Provide the [x, y] coordinate of the cell's center where the given text is located.  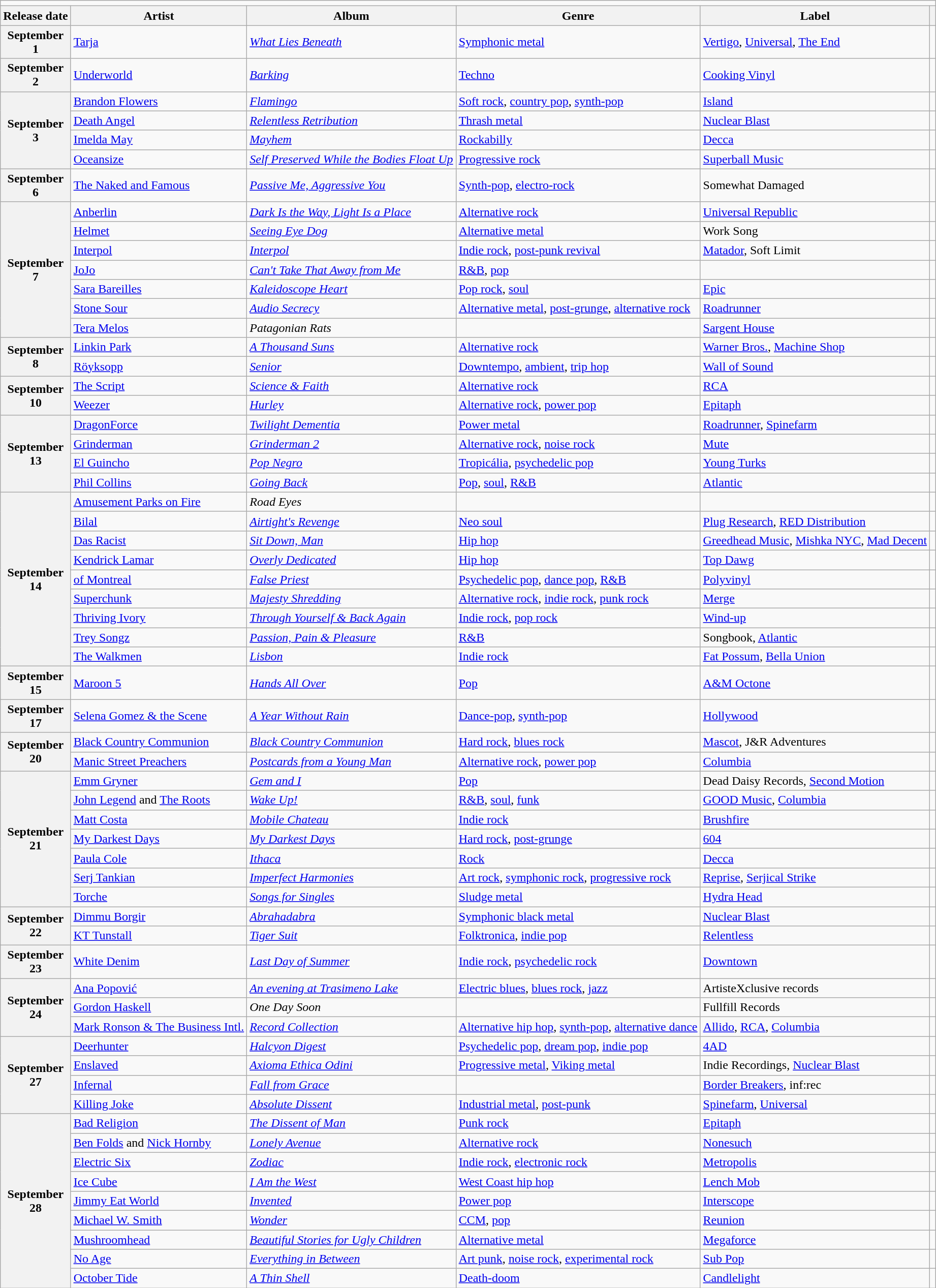
Sub Pop [815, 1259]
Selena Gomez & the Scene [159, 716]
September3 [36, 130]
Torche [159, 897]
Album [352, 16]
Maroon 5 [159, 683]
September21 [36, 839]
Grinderman [159, 444]
A Thousand Suns [352, 347]
Indie Recordings, Nuclear Blast [815, 1065]
Jimmy Eat World [159, 1201]
Art rock, symphonic rock, progressive rock [578, 877]
Relentless Retribution [352, 120]
R&B, pop [578, 270]
Mute [815, 444]
Rock [578, 858]
Spinefarm, Universal [815, 1104]
Progressive metal, Viking metal [578, 1065]
Rockabilly [578, 140]
Absolute Dissent [352, 1104]
Halcyon Digest [352, 1046]
RCA [815, 386]
Industrial metal, post-punk [578, 1104]
Mushroomhead [159, 1240]
Epic [815, 289]
Psychedelic pop, dance pop, R&B [578, 579]
Hurley [352, 405]
Columbia [815, 761]
Neo soul [578, 521]
Thriving Ivory [159, 618]
Postcards from a Young Man [352, 761]
A Thin Shell [352, 1278]
Polyvinyl [815, 579]
The Walkmen [159, 657]
Artist [159, 16]
Genre [578, 16]
Through Yourself & Back Again [352, 618]
Downtown [815, 962]
Wonder [352, 1220]
CCM, pop [578, 1220]
Record Collection [352, 1027]
September27 [36, 1075]
Dead Daisy Records, Second Motion [815, 781]
Beautiful Stories for Ugly Children [352, 1240]
Science & Faith [352, 386]
Sit Down, Man [352, 540]
Electric Six [159, 1162]
False Priest [352, 579]
Dark Is the Way, Light Is a Place [352, 211]
Symphonic black metal [578, 916]
Hydra Head [815, 897]
Ice Cube [159, 1181]
Helmet [159, 231]
No Age [159, 1259]
What Lies Beneath [352, 42]
September28 [36, 1201]
Relentless [815, 936]
Mobile Chateau [352, 819]
Invented [352, 1201]
Greedhead Music, Mishka NYC, Mad Decent [815, 540]
I Am the West [352, 1181]
Das Racist [159, 540]
September13 [36, 453]
DragonForce [159, 424]
Grinderman 2 [352, 444]
September1 [36, 42]
Candlelight [815, 1278]
Oceansize [159, 159]
Downtempo, ambient, trip hop [578, 366]
Indie rock, post-punk revival [578, 250]
Pop, soul, R&B [578, 482]
Gem and I [352, 781]
Abrahadabra [352, 916]
Matt Costa [159, 819]
September2 [36, 75]
Amusement Parks on Fire [159, 502]
Metropolis [815, 1162]
Release date [36, 16]
Young Turks [815, 463]
Roadrunner [815, 309]
September23 [36, 962]
Fat Possum, Bella Union [815, 657]
Axioma Ethica Odini [352, 1065]
Linkin Park [159, 347]
Tera Melos [159, 328]
Nonesuch [815, 1143]
Pop Negro [352, 463]
Border Breakers, inf:rec [815, 1085]
Death Angel [159, 120]
September22 [36, 926]
Symphonic metal [578, 42]
October Tide [159, 1278]
Hands All Over [352, 683]
An evening at Trasimeno Lake [352, 988]
Art punk, noise rock, experimental rock [578, 1259]
R&B [578, 637]
Indie rock, pop rock [578, 618]
Fall from Grace [352, 1085]
Road Eyes [352, 502]
ArtisteXclusive records [815, 988]
September10 [36, 395]
Ana Popović [159, 988]
Deerhunter [159, 1046]
September6 [36, 185]
Universal Republic [815, 211]
Enslaved [159, 1065]
Röyksopp [159, 366]
GOOD Music, Columbia [815, 800]
Dance-pop, synth-pop [578, 716]
Tropicália, psychedelic pop [578, 463]
Power pop [578, 1201]
Stone Sour [159, 309]
Work Song [815, 231]
Last Day of Summer [352, 962]
Lench Mob [815, 1181]
Overly Dedicated [352, 560]
September15 [36, 683]
604 [815, 839]
Thrash metal [578, 120]
Weezer [159, 405]
of Montreal [159, 579]
El Guincho [159, 463]
Megaforce [815, 1240]
Going Back [352, 482]
Progressive rock [578, 159]
Interscope [815, 1201]
September7 [36, 269]
Merge [815, 599]
Allido, RCA, Columbia [815, 1027]
Passion, Pain & Pleasure [352, 637]
R&B, soul, funk [578, 800]
JoJo [159, 270]
Sara Bareilles [159, 289]
Underworld [159, 75]
A&M Octone [815, 683]
Phil Collins [159, 482]
Brushfire [815, 819]
Everything in Between [352, 1259]
Tarja [159, 42]
Paula Cole [159, 858]
Hard rock, post-grunge [578, 839]
September24 [36, 1007]
Manic Street Preachers [159, 761]
Songs for Singles [352, 897]
Zodiac [352, 1162]
Psychedelic pop, dream pop, indie pop [578, 1046]
Bilal [159, 521]
Punk rock [578, 1123]
White Denim [159, 962]
Kendrick Lamar [159, 560]
Reunion [815, 1220]
September14 [36, 579]
Label [815, 16]
Warner Bros., Machine Shop [815, 347]
Emm Gryner [159, 781]
Folktronica, indie pop [578, 936]
Power metal [578, 424]
Wall of Sound [815, 366]
Cooking Vinyl [815, 75]
The Dissent of Man [352, 1123]
Imperfect Harmonies [352, 877]
Bad Religion [159, 1123]
Self Preserved While the Bodies Float Up [352, 159]
Brandon Flowers [159, 101]
The Script [159, 386]
Alternative rock, noise rock [578, 444]
Ben Folds and Nick Hornby [159, 1143]
Soft rock, country pop, synth-pop [578, 101]
Wake Up! [352, 800]
Imelda May [159, 140]
Patagonian Rats [352, 328]
Lonely Avenue [352, 1143]
Killing Joke [159, 1104]
Michael W. Smith [159, 1220]
Matador, Soft Limit [815, 250]
Alternative rock, indie rock, punk rock [578, 599]
Somewhat Damaged [815, 185]
Top Dawg [815, 560]
Twilight Dementia [352, 424]
Plug Research, RED Distribution [815, 521]
Mascot, J&R Adventures [815, 742]
Death-doom [578, 1278]
Audio Secrecy [352, 309]
Atlantic [815, 482]
Majesty Shredding [352, 599]
Fullfill Records [815, 1007]
A Year Without Rain [352, 716]
Barking [352, 75]
Electric blues, blues rock, jazz [578, 988]
Indie rock, psychedelic rock [578, 962]
Anberlin [159, 211]
John Legend and The Roots [159, 800]
KT Tunstall [159, 936]
Lisbon [352, 657]
Superball Music [815, 159]
Serj Tankian [159, 877]
Hollywood [815, 716]
Vertigo, Universal, The End [815, 42]
Airtight's Revenge [352, 521]
Tiger Suit [352, 936]
4AD [815, 1046]
Hard rock, blues rock [578, 742]
Synth-pop, electro-rock [578, 185]
Kaleidoscope Heart [352, 289]
September8 [36, 357]
Gordon Haskell [159, 1007]
Techno [578, 75]
Pop rock, soul [578, 289]
The Naked and Famous [159, 185]
Alternative metal, post-grunge, alternative rock [578, 309]
Songbook, Atlantic [815, 637]
Passive Me, Aggressive You [352, 185]
West Coast hip hop [578, 1181]
September17 [36, 716]
Dimmu Borgir [159, 916]
Island [815, 101]
September20 [36, 752]
One Day Soon [352, 1007]
Mark Ronson & The Business Intl. [159, 1027]
Ithaca [352, 858]
Indie rock, electronic rock [578, 1162]
Can't Take That Away from Me [352, 270]
Reprise, Serjical Strike [815, 877]
Senior [352, 366]
Trey Songz [159, 637]
Flamingo [352, 101]
Sargent House [815, 328]
Wind-up [815, 618]
Mayhem [352, 140]
Alternative hip hop, synth-pop, alternative dance [578, 1027]
Seeing Eye Dog [352, 231]
Infernal [159, 1085]
Sludge metal [578, 897]
Superchunk [159, 599]
Roadrunner, Spinefarm [815, 424]
